Find where the given text appears and provide that cell's center as [X, Y] coordinate. 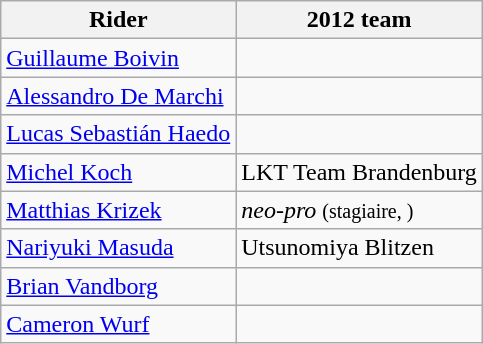
neo-pro (stagiaire, ) [360, 210]
Lucas Sebastián Haedo [118, 134]
Brian Vandborg [118, 286]
Rider [118, 20]
Cameron Wurf [118, 324]
Matthias Krizek [118, 210]
Alessandro De Marchi [118, 96]
Guillaume Boivin [118, 58]
Michel Koch [118, 172]
LKT Team Brandenburg [360, 172]
2012 team [360, 20]
Utsunomiya Blitzen [360, 248]
Nariyuki Masuda [118, 248]
